Pinpoint the cell where the given text exists, returning its (x, y) midpoint coordinate. 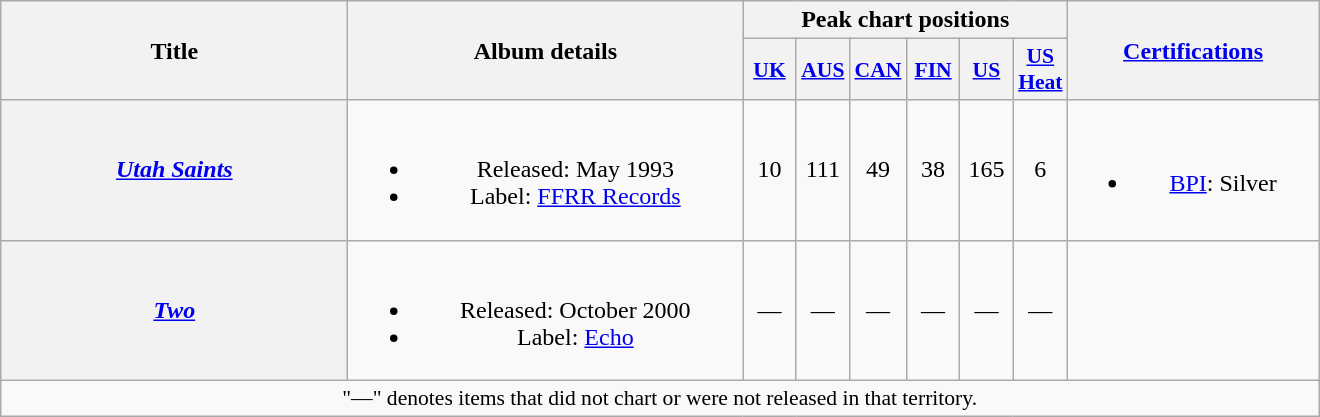
Peak chart positions (906, 20)
Album details (546, 50)
BPI: Silver (1194, 170)
38 (932, 170)
FIN (932, 70)
Title (174, 50)
AUS (822, 70)
Two (174, 310)
Released: May 1993Label: FFRR Records (546, 170)
49 (878, 170)
CAN (878, 70)
Certifications (1194, 50)
US (986, 70)
UK (770, 70)
165 (986, 170)
Released: October 2000Label: Echo (546, 310)
111 (822, 170)
USHeat (1040, 70)
Utah Saints (174, 170)
"—" denotes items that did not chart or were not released in that territory. (660, 398)
6 (1040, 170)
10 (770, 170)
